From the cell containing the given text, extract its center point as (x, y) coordinate. 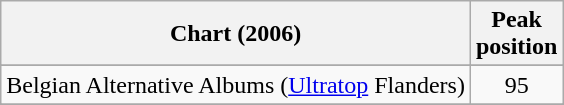
95 (516, 85)
Chart (2006) (236, 34)
Belgian Alternative Albums (Ultratop Flanders) (236, 85)
Peakposition (516, 34)
